Return [X, Y] of the center of cell containing provided text 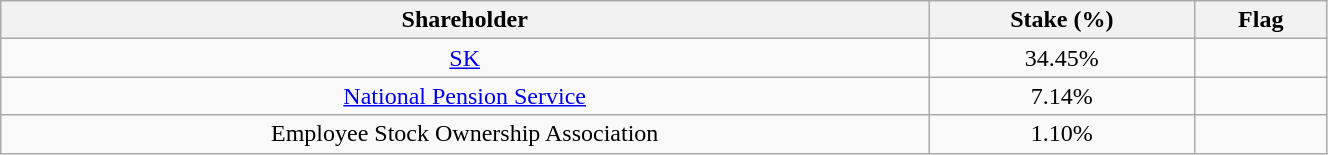
Stake (%) [1062, 20]
34.45% [1062, 58]
Shareholder [465, 20]
7.14% [1062, 96]
Flag [1260, 20]
SK [465, 58]
1.10% [1062, 134]
National Pension Service [465, 96]
Employee Stock Ownership Association [465, 134]
